Return [X, Y] of the center of cell containing provided text 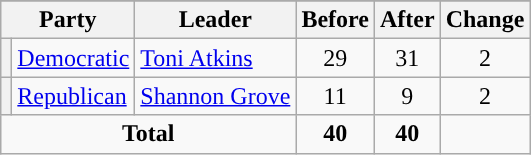
Democratic [74, 58]
Change [485, 20]
31 [407, 58]
29 [336, 58]
Party [68, 20]
11 [336, 96]
Leader [216, 20]
Republican [74, 96]
9 [407, 96]
After [407, 20]
Before [336, 20]
Total [148, 134]
Shannon Grove [216, 96]
Toni Atkins [216, 58]
